Search for the cell housing the specified text and yield its (X, Y) center coordinate. 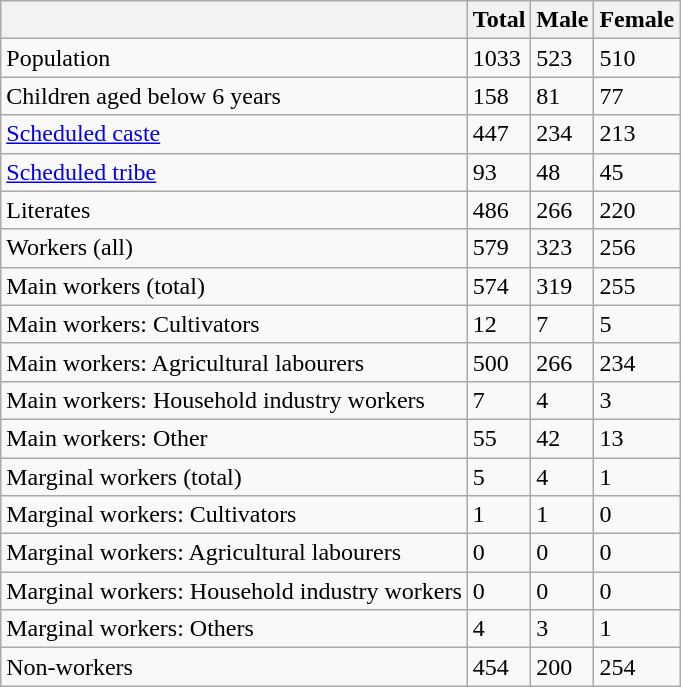
Marginal workers (total) (234, 477)
Main workers: Cultivators (234, 324)
Children aged below 6 years (234, 96)
Non-workers (234, 667)
500 (499, 362)
255 (637, 286)
Scheduled tribe (234, 172)
319 (562, 286)
Scheduled caste (234, 134)
Main workers: Other (234, 438)
486 (499, 210)
45 (637, 172)
Female (637, 20)
Main workers (total) (234, 286)
42 (562, 438)
Main workers: Agricultural labourers (234, 362)
Literates (234, 210)
55 (499, 438)
Population (234, 58)
254 (637, 667)
256 (637, 248)
Marginal workers: Others (234, 629)
574 (499, 286)
Total (499, 20)
81 (562, 96)
158 (499, 96)
Male (562, 20)
Marginal workers: Agricultural labourers (234, 553)
48 (562, 172)
323 (562, 248)
Main workers: Household industry workers (234, 400)
77 (637, 96)
510 (637, 58)
1033 (499, 58)
200 (562, 667)
93 (499, 172)
454 (499, 667)
447 (499, 134)
13 (637, 438)
12 (499, 324)
Workers (all) (234, 248)
579 (499, 248)
523 (562, 58)
Marginal workers: Cultivators (234, 515)
Marginal workers: Household industry workers (234, 591)
213 (637, 134)
220 (637, 210)
